Locate the cell with the specified text and output its [x, y] center coordinate. 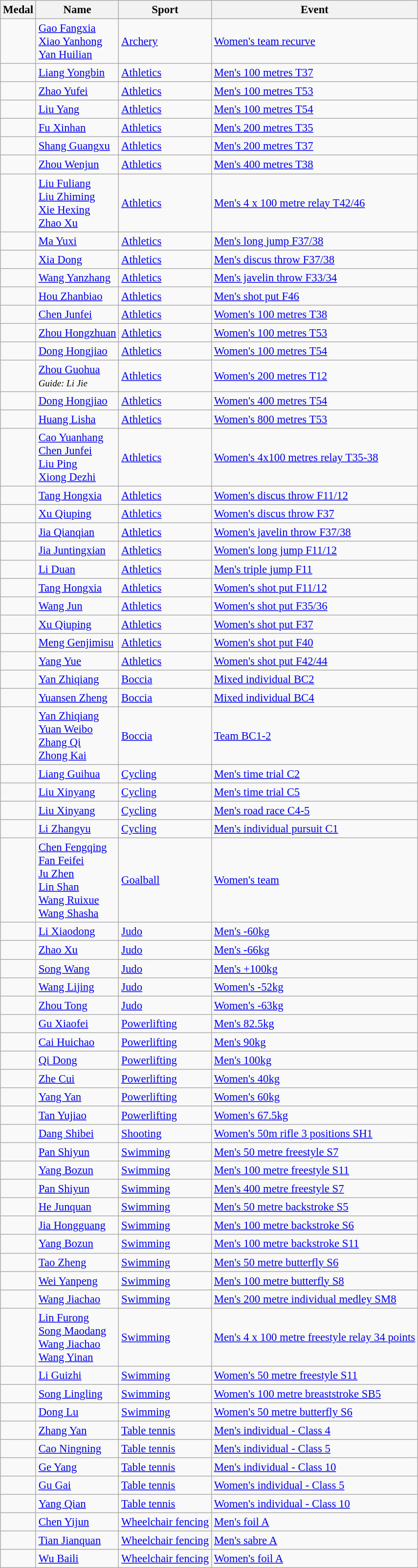
Zhou Hongzhuan [77, 333]
Wang Yanzhang [77, 277]
Men's 100 metre butterfly S8 [314, 1281]
Cao Ningning [77, 1449]
Chen Junfei [77, 315]
Archery [165, 42]
Li Guizhi [77, 1376]
Men's 82.5kg [314, 1023]
Wang Jun [77, 606]
Women's 100 metres T53 [314, 333]
Jia Hongguang [77, 1226]
Men's shot put F46 [314, 296]
Men's 200 metres T37 [314, 146]
Dong Lu [77, 1412]
Lin Furong Song Maodang Wang Jiachao Wang Yinan [77, 1337]
Tan Yujiao [77, 1115]
Zhao Xu [77, 950]
Zhou Tong [77, 1005]
Ma Yuxi [77, 241]
Chen Yijun [77, 1522]
Name [77, 10]
Women's 400 metres T54 [314, 401]
Women's 100 metre breaststroke SB5 [314, 1394]
Gu Xiaofei [77, 1023]
Gu Gai [77, 1485]
Men's time trial C5 [314, 792]
Mixed individual BC2 [314, 679]
Hou Zhanbiao [77, 296]
Zhou Wenjun [77, 165]
Women's 4x100 metres relay T35-38 [314, 457]
Women's shot put F42/44 [314, 661]
Men's 4 x 100 metre relay T42/46 [314, 203]
Men's 100 metre freestyle S11 [314, 1170]
Women's 100 metres T38 [314, 315]
Men's 100kg [314, 1060]
Meng Genjimisu [77, 643]
Men's road race C4-5 [314, 811]
Chen Fengqing Fan Feifei Ju Zhen Lin Shan Wang Ruixue Wang Shasha [77, 880]
Men's individual - Class 10 [314, 1467]
Cai Huichao [77, 1042]
Women's 67.5kg [314, 1115]
Women's shot put F35/36 [314, 606]
Men's 100 metres T54 [314, 109]
Liang Yongbin [77, 73]
Qi Dong [77, 1060]
Men's individual pursuit C1 [314, 829]
Men's individual - Class 5 [314, 1449]
Event [314, 10]
Men's 200 metre individual medley SM8 [314, 1299]
Tao Zheng [77, 1262]
Women's 50m rifle 3 positions SH1 [314, 1134]
Liu Fuliang Liu Zhiming Xie Hexing Zhao Xu [77, 203]
Women's shot put F37 [314, 624]
Yan Zhiqiang Yuan Weibo Zhang Qi Zhong Kai [77, 736]
Men's 90kg [314, 1042]
Shooting [165, 1134]
Women's 800 metres T53 [314, 420]
Women's shot put F11/12 [314, 588]
Yang Yue [77, 661]
Wang Lijing [77, 987]
Men's javelin throw F33/34 [314, 277]
Men's 4 x 100 metre freestyle relay 34 points [314, 1337]
Cao Yuanhang Chen Junfei Liu Ping Xiong Dezhi [77, 457]
Tian Jianquan [77, 1541]
Women's discus throw F11/12 [314, 496]
Men's -66kg [314, 950]
Women's javelin throw F37/38 [314, 532]
Women's 40kg [314, 1079]
Huang Lisha [77, 420]
Dang Shibei [77, 1134]
Women's individual - Class 5 [314, 1485]
Team BC1-2 [314, 736]
Men's 400 metre freestyle S7 [314, 1189]
Men's 50 metre butterfly S6 [314, 1262]
Women's 50 metre freestyle S11 [314, 1376]
Men's triple jump F11 [314, 569]
Medal [19, 10]
Goalball [165, 880]
Sport [165, 10]
Women's team recurve [314, 42]
Zhao Yufei [77, 91]
Men's 200 metres T35 [314, 128]
Women's 50 metre butterfly S6 [314, 1412]
Yuansen Zheng [77, 698]
Men's foil A [314, 1522]
Men's individual - Class 4 [314, 1430]
Wei Yanpeng [77, 1281]
Liu Yang [77, 109]
Men's 100 metres T53 [314, 91]
Men's -60kg [314, 932]
Women's 100 metres T54 [314, 351]
Men's 50 metre backstroke S5 [314, 1207]
Women's foil A [314, 1559]
Women's 200 metres T12 [314, 376]
Yan Zhiqiang [77, 679]
Women's 60kg [314, 1097]
Women's -63kg [314, 1005]
Men's time trial C2 [314, 774]
Men's long jump F37/38 [314, 241]
Women's shot put F40 [314, 643]
Women's long jump F11/12 [314, 551]
Gao Fangxia Xiao Yanhong Yan Huilian [77, 42]
Li Xiaodong [77, 932]
Song Lingling [77, 1394]
Yang Qian [77, 1504]
Men's 100 metres T37 [314, 73]
Zhou GuohuaGuide: Li Jie [77, 376]
Men's 400 metres T38 [314, 165]
Jia Juntingxian [77, 551]
He Junquan [77, 1207]
Jia Qianqian [77, 532]
Song Wang [77, 969]
Li Duan [77, 569]
Xia Dong [77, 259]
Wu Baili [77, 1559]
Zhe Cui [77, 1079]
Men's 50 metre freestyle S7 [314, 1152]
Yang Yan [77, 1097]
Fu Xinhan [77, 128]
Women's individual - Class 10 [314, 1504]
Wang Jiachao [77, 1299]
Men's sabre A [314, 1541]
Ge Yang [77, 1467]
Men's 100 metre backstroke S11 [314, 1244]
Shang Guangxu [77, 146]
Women's -52kg [314, 987]
Men's discus throw F37/38 [314, 259]
Men's +100kg [314, 969]
Men's 100 metre backstroke S6 [314, 1226]
Mixed individual BC4 [314, 698]
Liang Guihua [77, 774]
Women's team [314, 880]
Women's discus throw F37 [314, 514]
Li Zhangyu [77, 829]
Zhang Yan [77, 1430]
